Detect which cell encompasses the target text, then output its (x, y) center coordinate. 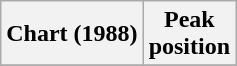
Peakposition (189, 34)
Chart (1988) (72, 34)
